Identify which cell holds the provided text, then report its (X, Y) central coordinate. 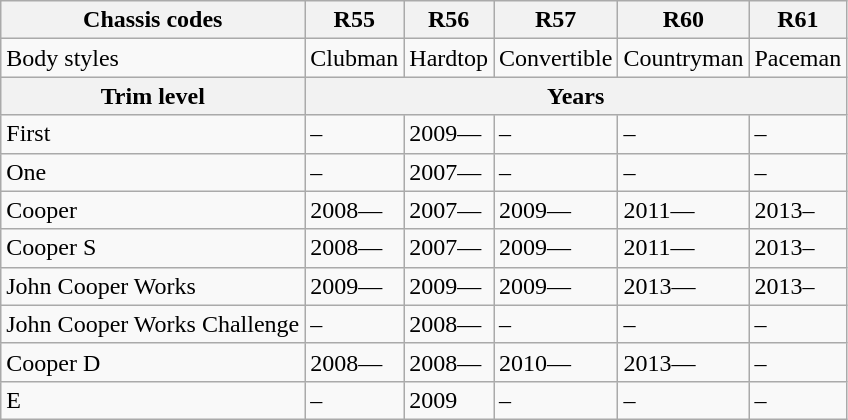
Chassis codes (153, 20)
Hardtop (449, 58)
Convertible (556, 58)
R56 (449, 20)
Clubman (354, 58)
E (153, 400)
Cooper S (153, 248)
R57 (556, 20)
Trim level (153, 96)
2009 (449, 400)
2010— (556, 362)
Years (576, 96)
R61 (798, 20)
John Cooper Works (153, 286)
Cooper D (153, 362)
Body styles (153, 58)
Paceman (798, 58)
Cooper (153, 210)
One (153, 172)
First (153, 134)
R55 (354, 20)
John Cooper Works Challenge (153, 324)
R60 (684, 20)
Countryman (684, 58)
